Extract the [X, Y] coordinate from the center of the cell holding the provided text.  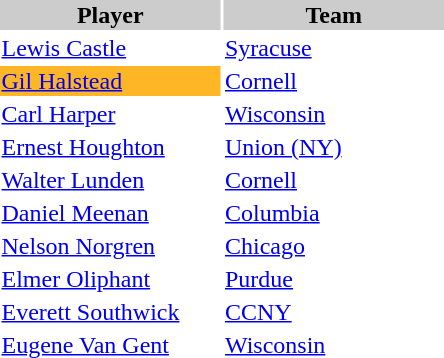
Player [110, 15]
Purdue [334, 279]
Daniel Meenan [110, 213]
Columbia [334, 213]
Everett Southwick [110, 312]
Nelson Norgren [110, 246]
Walter Lunden [110, 180]
Union (NY) [334, 147]
Team [334, 15]
CCNY [334, 312]
Syracuse [334, 48]
Elmer Oliphant [110, 279]
Lewis Castle [110, 48]
Carl Harper [110, 114]
Ernest Houghton [110, 147]
Wisconsin [334, 114]
Gil Halstead [110, 81]
Chicago [334, 246]
